Output the (X, Y) coordinate of the center of the cell containing the given text.  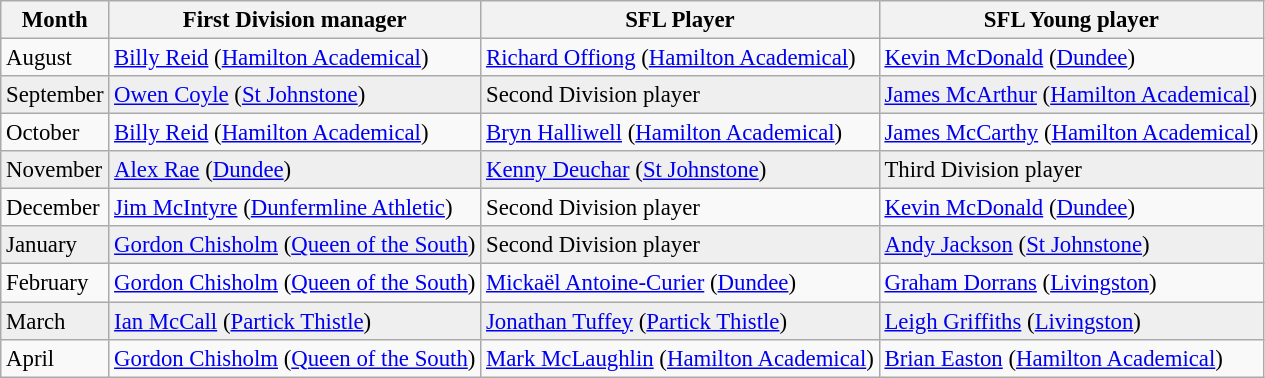
April (55, 358)
Richard Offiong (Hamilton Academical) (680, 58)
December (55, 208)
October (55, 133)
January (55, 245)
SFL Player (680, 20)
Alex Rae (Dundee) (295, 170)
First Division manager (295, 20)
Graham Dorrans (Livingston) (1072, 283)
Andy Jackson (St Johnstone) (1072, 245)
August (55, 58)
Bryn Halliwell (Hamilton Academical) (680, 133)
March (55, 321)
Mickaël Antoine-Curier (Dundee) (680, 283)
Brian Easton (Hamilton Academical) (1072, 358)
Leigh Griffiths (Livingston) (1072, 321)
Jim McIntyre (Dunfermline Athletic) (295, 208)
James McArthur (Hamilton Academical) (1072, 95)
Mark McLaughlin (Hamilton Academical) (680, 358)
November (55, 170)
September (55, 95)
SFL Young player (1072, 20)
Owen Coyle (St Johnstone) (295, 95)
Month (55, 20)
Kenny Deuchar (St Johnstone) (680, 170)
February (55, 283)
Ian McCall (Partick Thistle) (295, 321)
James McCarthy (Hamilton Academical) (1072, 133)
Jonathan Tuffey (Partick Thistle) (680, 321)
Third Division player (1072, 170)
